Return the [x, y] coordinate for the center point of the cell that contains the specified text.  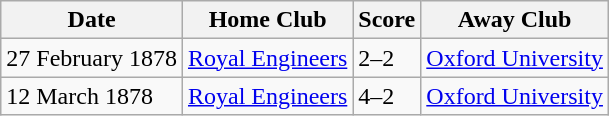
Home Club [267, 20]
Away Club [515, 20]
12 March 1878 [92, 96]
4–2 [387, 96]
Score [387, 20]
2–2 [387, 58]
Date [92, 20]
27 February 1878 [92, 58]
